Extract the [x, y] coordinate from the center of the cell holding the provided text.  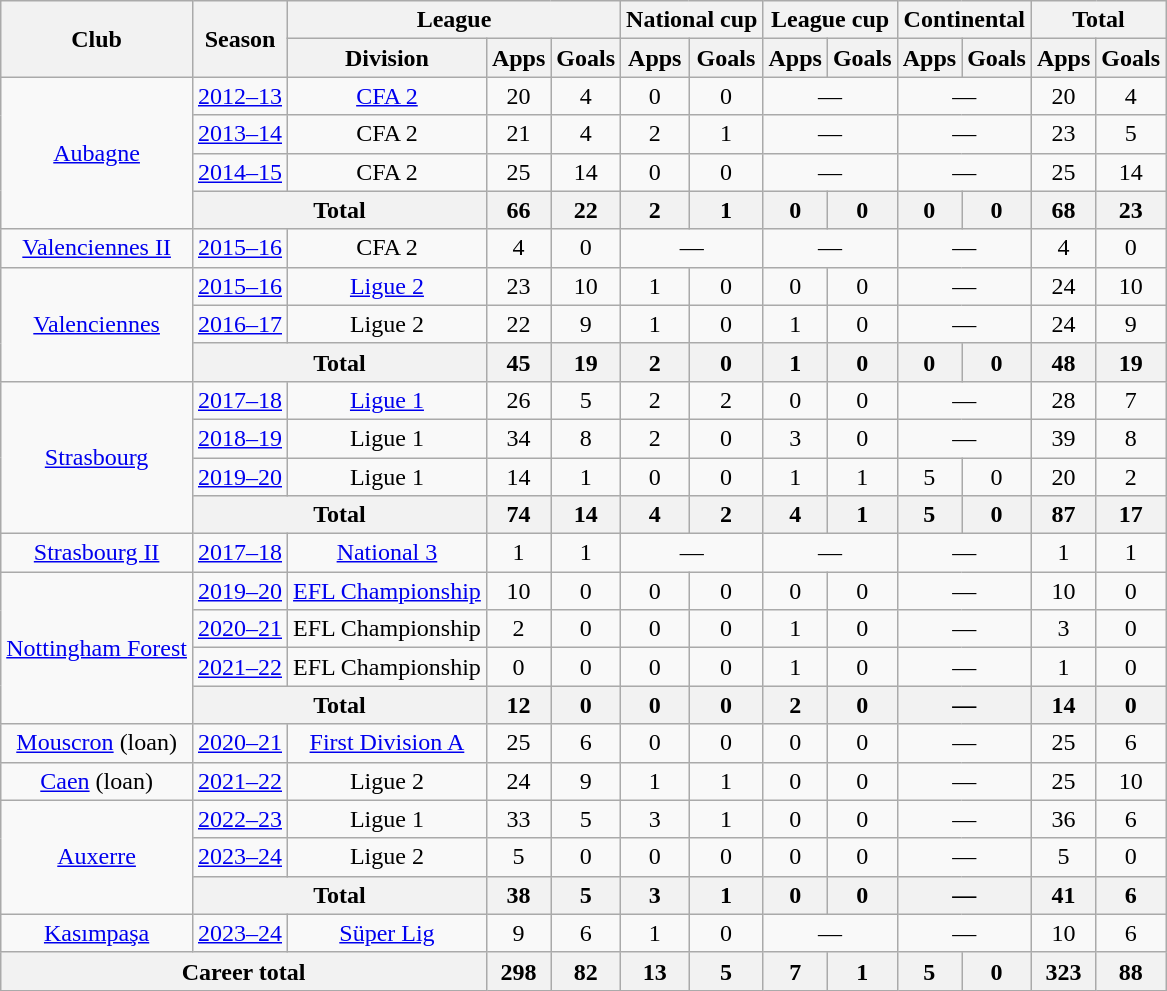
28 [1063, 400]
323 [1063, 971]
45 [518, 362]
33 [518, 819]
National cup [692, 20]
26 [518, 400]
2014–15 [240, 172]
2012–13 [240, 96]
Valenciennes [97, 324]
68 [1063, 210]
21 [518, 134]
Nottingham Forest [97, 648]
National 3 [388, 553]
2018–19 [240, 438]
38 [518, 895]
298 [518, 971]
Süper Lig [388, 933]
Strasbourg II [97, 553]
Valenciennes II [97, 248]
2022–23 [240, 819]
Career total [244, 971]
74 [518, 515]
Club [97, 39]
17 [1131, 515]
Kasımpaşa [97, 933]
66 [518, 210]
League [454, 20]
Caen (loan) [97, 781]
Auxerre [97, 857]
12 [518, 705]
48 [1063, 362]
2016–17 [240, 324]
36 [1063, 819]
39 [1063, 438]
2013–14 [240, 134]
League cup [830, 20]
Season [240, 39]
Mouscron (loan) [97, 743]
13 [655, 971]
87 [1063, 515]
88 [1131, 971]
34 [518, 438]
41 [1063, 895]
Continental [964, 20]
Strasbourg [97, 457]
First Division A [388, 743]
Aubagne [97, 153]
82 [586, 971]
Division [388, 58]
